Determine the (X, Y) coordinate at the center of the cell enclosing the given text.  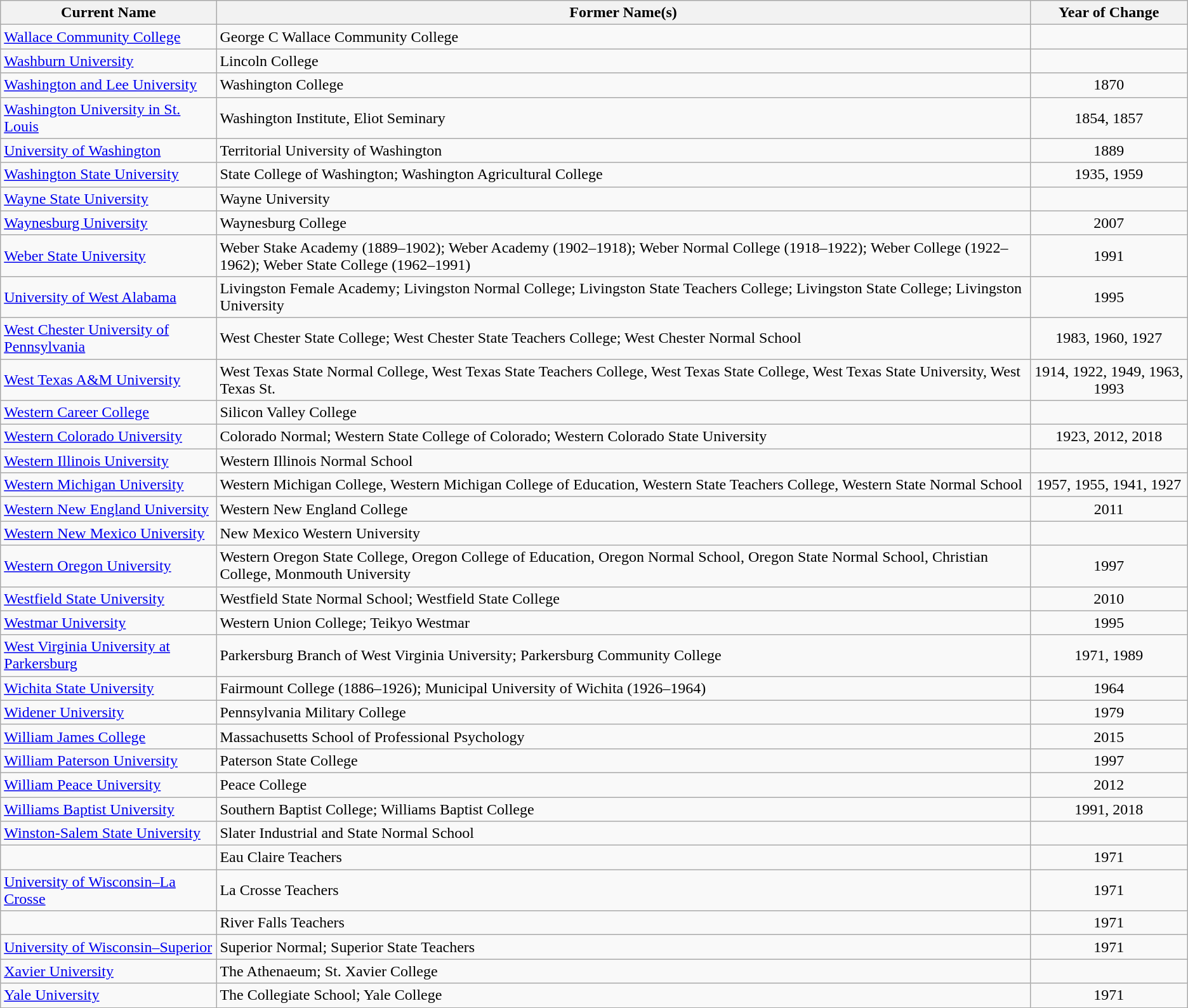
1983, 1960, 1927 (1109, 338)
Pennsylvania Military College (623, 712)
State College of Washington; Washington Agricultural College (623, 175)
University of Washington (109, 150)
Former Name(s) (623, 13)
George C Wallace Community College (623, 37)
La Crosse Teachers (623, 890)
Washington College (623, 85)
The Collegiate School; Yale College (623, 995)
1914, 1922, 1949, 1963, 1993 (1109, 380)
Parkersburg Branch of West Virginia University; Parkersburg Community College (623, 655)
1935, 1959 (1109, 175)
Year of Change (1109, 13)
West Texas State Normal College, West Texas State Teachers College, West Texas State College, West Texas State University, West Texas St. (623, 380)
1957, 1955, 1941, 1927 (1109, 485)
Western Michigan College, Western Michigan College of Education, Western State Teachers College, Western State Normal School (623, 485)
Washburn University (109, 61)
Superior Normal; Superior State Teachers (623, 947)
West Chester State College; West Chester State Teachers College; West Chester Normal School (623, 338)
Washington Institute, Eliot Seminary (623, 118)
Western New England College (623, 509)
1889 (1109, 150)
1971, 1989 (1109, 655)
Western New England University (109, 509)
Western Illinois University (109, 461)
Western Colorado University (109, 437)
Fairmount College (1886–1926); Municipal University of Wichita (1926–1964) (623, 688)
University of West Alabama (109, 297)
Paterson State College (623, 760)
1923, 2012, 2018 (1109, 437)
2010 (1109, 599)
Livingston Female Academy; Livingston Normal College; Livingston State Teachers College; Livingston State College; Livingston University (623, 297)
1979 (1109, 712)
1991, 2018 (1109, 809)
Wichita State University (109, 688)
Waynesburg University (109, 223)
Eau Claire Teachers (623, 858)
1854, 1857 (1109, 118)
2015 (1109, 736)
Williams Baptist University (109, 809)
Current Name (109, 13)
Weber State University (109, 255)
2011 (1109, 509)
Westfield State Normal School; Westfield State College (623, 599)
University of Wisconsin–Superior (109, 947)
Wayne University (623, 199)
University of Wisconsin–La Crosse (109, 890)
Westmar University (109, 623)
Colorado Normal; Western State College of Colorado; Western Colorado State University (623, 437)
Western Oregon University (109, 566)
Territorial University of Washington (623, 150)
New Mexico Western University (623, 533)
2007 (1109, 223)
Westfield State University (109, 599)
Western Career College (109, 413)
Western Oregon State College, Oregon College of Education, Oregon Normal School, Oregon State Normal School, Christian College, Monmouth University (623, 566)
1991 (1109, 255)
Silicon Valley College (623, 413)
Peace College (623, 785)
Washington and Lee University (109, 85)
Southern Baptist College; Williams Baptist College (623, 809)
William Peace University (109, 785)
2012 (1109, 785)
1964 (1109, 688)
Waynesburg College (623, 223)
West Virginia University at Parkersburg (109, 655)
Western Michigan University (109, 485)
Wallace Community College (109, 37)
West Texas A&M University (109, 380)
Western Illinois Normal School (623, 461)
Yale University (109, 995)
Washington University in St. Louis (109, 118)
Western New Mexico University (109, 533)
Slater Industrial and State Normal School (623, 833)
Western Union College; Teikyo Westmar (623, 623)
Widener University (109, 712)
Xavier University (109, 971)
The Athenaeum; St. Xavier College (623, 971)
Wayne State University (109, 199)
Winston-Salem State University (109, 833)
West Chester University of Pennsylvania (109, 338)
William Paterson University (109, 760)
Lincoln College (623, 61)
Washington State University (109, 175)
Massachusetts School of Professional Psychology (623, 736)
1870 (1109, 85)
William James College (109, 736)
River Falls Teachers (623, 923)
